Scan for the cell matching the given text and deliver its (X, Y) coordinate at center. 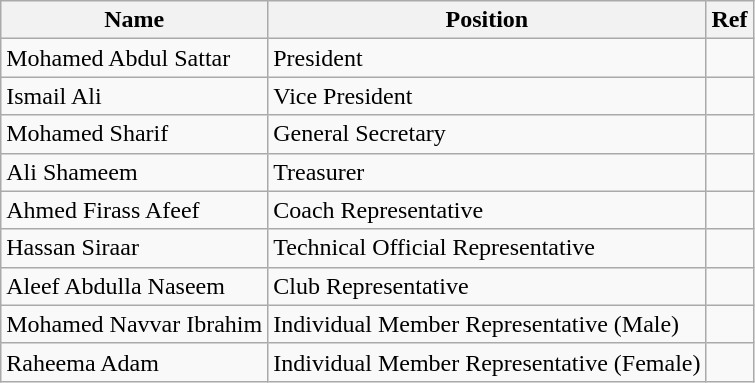
Name (134, 20)
Ali Shameem (134, 172)
Treasurer (487, 172)
Individual Member Representative (Male) (487, 324)
Raheema Adam (134, 362)
Position (487, 20)
Ref (730, 20)
President (487, 58)
Ismail Ali (134, 96)
Aleef Abdulla Naseem (134, 286)
Hassan Siraar (134, 248)
Mohamed Navvar Ibrahim (134, 324)
Club Representative (487, 286)
Technical Official Representative (487, 248)
Coach Representative (487, 210)
General Secretary (487, 134)
Ahmed Firass Afeef (134, 210)
Mohamed Sharif (134, 134)
Vice President (487, 96)
Individual Member Representative (Female) (487, 362)
Mohamed Abdul Sattar (134, 58)
